Output the (x, y) coordinate of the center of the cell containing the given text.  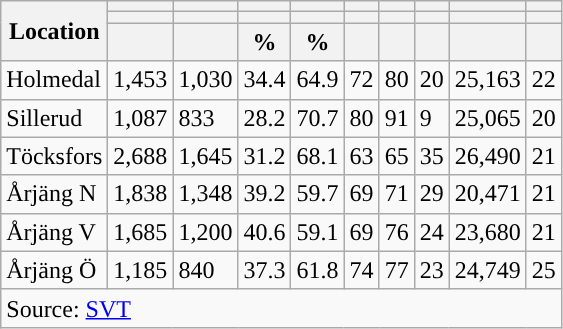
63 (362, 156)
26,490 (488, 156)
59.1 (318, 232)
68.1 (318, 156)
23,680 (488, 232)
59.7 (318, 194)
76 (396, 232)
2,688 (140, 156)
1,348 (206, 194)
40.6 (264, 232)
25,065 (488, 118)
1,200 (206, 232)
1,453 (140, 80)
74 (362, 270)
35 (432, 156)
24,749 (488, 270)
1,838 (140, 194)
71 (396, 194)
Årjäng Ö (54, 270)
Årjäng V (54, 232)
23 (432, 270)
72 (362, 80)
37.3 (264, 270)
1,087 (140, 118)
22 (544, 80)
1,645 (206, 156)
20,471 (488, 194)
Location (54, 31)
28.2 (264, 118)
Source: SVT (282, 308)
Sillerud (54, 118)
65 (396, 156)
1,685 (140, 232)
Årjäng N (54, 194)
9 (432, 118)
25 (544, 270)
31.2 (264, 156)
91 (396, 118)
61.8 (318, 270)
39.2 (264, 194)
833 (206, 118)
29 (432, 194)
77 (396, 270)
64.9 (318, 80)
1,030 (206, 80)
840 (206, 270)
70.7 (318, 118)
34.4 (264, 80)
Töcksfors (54, 156)
24 (432, 232)
25,163 (488, 80)
1,185 (140, 270)
Holmedal (54, 80)
